Extract the [x, y] coordinate from the center of the cell holding the provided text.  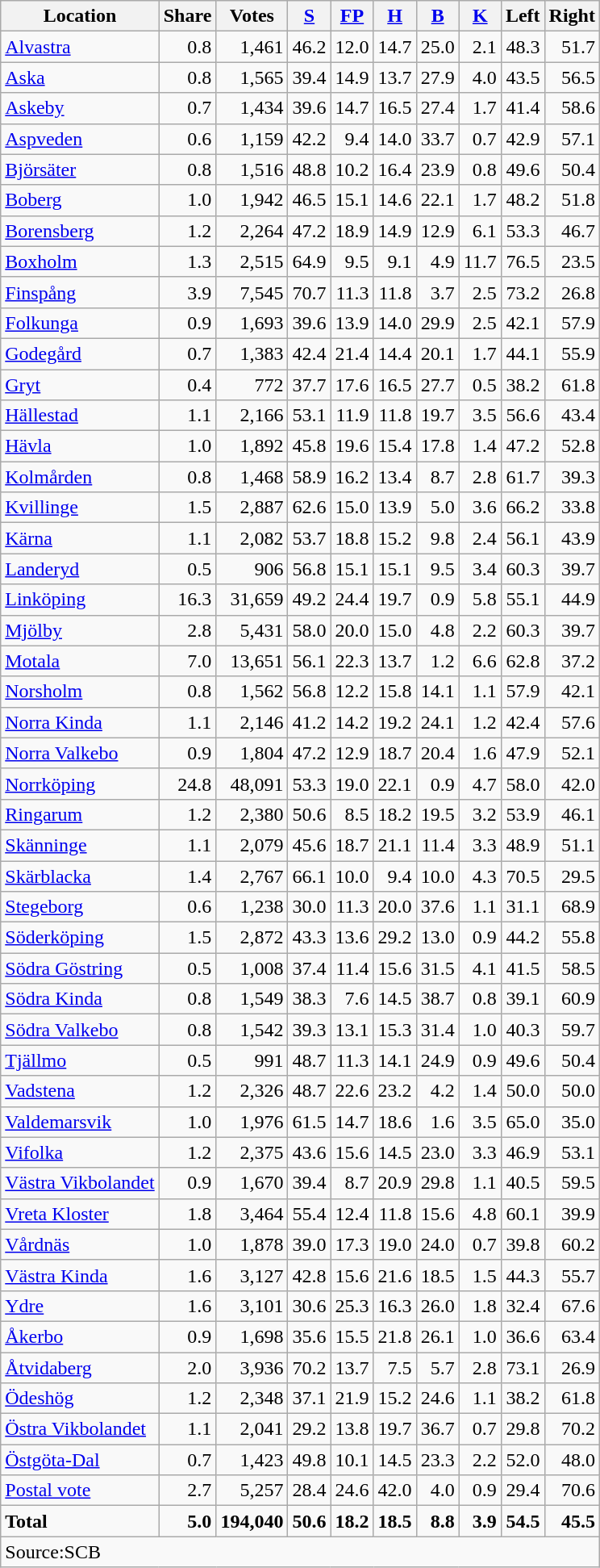
5,257 [252, 1491]
3,101 [252, 1306]
12.2 [352, 692]
73.1 [523, 1368]
40.5 [523, 1183]
Norra Kinda [80, 722]
68.9 [572, 907]
55.7 [572, 1275]
43.3 [310, 938]
48.3 [523, 47]
Östgöta-Dal [80, 1460]
Åkerbo [80, 1336]
Kvillinge [80, 508]
B [437, 16]
29.9 [437, 323]
Ödeshög [80, 1399]
47.9 [523, 753]
70.7 [310, 292]
Ringarum [80, 814]
11.7 [480, 261]
70.6 [572, 1491]
27.4 [437, 108]
58.6 [572, 108]
17.3 [352, 1244]
1,562 [252, 692]
Västra Vikbolandet [80, 1183]
2,767 [252, 876]
1,942 [252, 200]
Motala [80, 661]
7.6 [352, 999]
66.1 [310, 876]
15.5 [352, 1336]
23.5 [572, 261]
26.1 [437, 1336]
21.8 [395, 1336]
Vreta Kloster [80, 1214]
48.9 [523, 845]
22.6 [352, 1091]
1,542 [252, 1030]
1,878 [252, 1244]
37.6 [437, 907]
51.7 [572, 47]
Postal vote [80, 1491]
4.3 [480, 876]
49.8 [310, 1460]
Folkunga [80, 323]
8.8 [437, 1521]
H [395, 16]
12.0 [352, 47]
33.8 [572, 508]
26.8 [572, 292]
54.5 [523, 1521]
Norrköping [80, 784]
19.5 [437, 814]
7.0 [187, 661]
36.6 [523, 1336]
24.1 [437, 722]
Skärblacka [80, 876]
2,515 [252, 261]
2,041 [252, 1429]
1,468 [252, 477]
15.3 [395, 1030]
58.9 [310, 477]
Landeryd [80, 569]
Vårdnäs [80, 1244]
10.2 [352, 169]
1,549 [252, 999]
Askeby [80, 108]
30.0 [310, 907]
66.2 [523, 508]
5,431 [252, 630]
35.6 [310, 1336]
42.2 [310, 139]
Skänninge [80, 845]
Åtvidaberg [80, 1368]
61.7 [523, 477]
32.4 [523, 1306]
37.1 [310, 1399]
1,565 [252, 77]
19.2 [395, 722]
41.4 [523, 108]
8.5 [352, 814]
Aspveden [80, 139]
3,464 [252, 1214]
23.9 [437, 169]
2,375 [252, 1152]
20.1 [437, 353]
59.7 [572, 1030]
38.7 [437, 999]
Source:SCB [300, 1552]
45.6 [310, 845]
3,936 [252, 1368]
906 [252, 569]
1,461 [252, 47]
63.4 [572, 1336]
Godegård [80, 353]
Södra Kinda [80, 999]
11.9 [352, 416]
44.2 [523, 938]
23.2 [395, 1091]
Norra Valkebo [80, 753]
21.4 [352, 353]
Boxholm [80, 261]
194,040 [252, 1521]
Norsholm [80, 692]
1,670 [252, 1183]
Kolmården [80, 477]
46.2 [310, 47]
43.6 [310, 1152]
2,166 [252, 416]
12.4 [352, 1214]
1.3 [187, 261]
Södra Göstring [80, 968]
51.1 [572, 845]
56.6 [523, 416]
Östra Vikbolandet [80, 1429]
3.6 [480, 508]
37.7 [310, 385]
24.9 [437, 1060]
48.0 [572, 1460]
46.7 [572, 231]
Valdemarsvik [80, 1122]
2,146 [252, 722]
21.6 [395, 1275]
Linköping [80, 600]
Vadstena [80, 1091]
45.8 [310, 446]
1,892 [252, 446]
1,434 [252, 108]
1,383 [252, 353]
57.1 [572, 139]
13.4 [395, 477]
2,079 [252, 845]
57.6 [572, 722]
16.2 [352, 477]
19.6 [352, 446]
13.6 [352, 938]
4.2 [437, 1091]
49.2 [310, 600]
25.0 [437, 47]
43.5 [523, 77]
43.4 [572, 416]
2,348 [252, 1399]
Borensberg [80, 231]
25.3 [352, 1306]
9.1 [395, 261]
23.3 [437, 1460]
7.5 [395, 1368]
62.6 [310, 508]
48.2 [523, 200]
44.3 [523, 1275]
FP [352, 16]
60.1 [523, 1214]
38.3 [310, 999]
18.6 [395, 1122]
S [310, 16]
K [480, 16]
27.7 [437, 385]
44.9 [572, 600]
Alvastra [80, 47]
30.6 [310, 1306]
Votes [252, 16]
2.0 [187, 1368]
52.0 [523, 1460]
37.4 [310, 968]
40.3 [523, 1030]
65.0 [523, 1122]
43.9 [572, 538]
13.0 [437, 938]
1,423 [252, 1460]
18.8 [352, 538]
Västra Kinda [80, 1275]
Stegeborg [80, 907]
60.9 [572, 999]
52.8 [572, 446]
20.9 [395, 1183]
1,804 [252, 753]
1,008 [252, 968]
10.1 [352, 1460]
Share [187, 16]
18.9 [352, 231]
4.9 [437, 261]
26.0 [437, 1306]
61.5 [310, 1122]
2,264 [252, 231]
29.4 [523, 1491]
13.8 [352, 1429]
24.8 [187, 784]
21.9 [352, 1399]
1,159 [252, 139]
Finspång [80, 292]
76.5 [523, 261]
17.8 [437, 446]
55.4 [310, 1214]
2.1 [480, 47]
42.8 [310, 1275]
6.6 [480, 661]
29.5 [572, 876]
Gryt [80, 385]
0.4 [187, 385]
21.1 [395, 845]
2,380 [252, 814]
1,516 [252, 169]
46.9 [523, 1152]
3.2 [480, 814]
70.5 [523, 876]
2.4 [480, 538]
Ydre [80, 1306]
26.9 [572, 1368]
53.9 [523, 814]
27.9 [437, 77]
Mjölby [80, 630]
5.7 [437, 1368]
56.5 [572, 77]
51.8 [572, 200]
52.1 [572, 753]
2,872 [252, 938]
24.0 [437, 1244]
1,238 [252, 907]
55.8 [572, 938]
35.0 [572, 1122]
14.6 [395, 200]
31.1 [523, 907]
41.5 [523, 968]
48,091 [252, 784]
36.7 [437, 1429]
62.8 [523, 661]
4.1 [480, 968]
772 [252, 385]
Hävla [80, 446]
Total [80, 1521]
64.9 [310, 261]
31.4 [437, 1030]
44.1 [523, 353]
Södra Valkebo [80, 1030]
28.4 [310, 1491]
13.1 [352, 1030]
2,082 [252, 538]
53.7 [310, 538]
7,545 [252, 292]
Aska [80, 77]
Björsäter [80, 169]
23.0 [437, 1152]
2.7 [187, 1491]
22.3 [352, 661]
Vifolka [80, 1152]
13,651 [252, 661]
5.8 [480, 600]
Kärna [80, 538]
46.1 [572, 814]
59.5 [572, 1183]
24.4 [352, 600]
31,659 [252, 600]
60.2 [572, 1244]
1,698 [252, 1336]
15.8 [395, 692]
1,976 [252, 1122]
39.1 [523, 999]
Location [80, 16]
Hällestad [80, 416]
55.9 [572, 353]
16.4 [395, 169]
46.5 [310, 200]
14.2 [352, 722]
Söderköping [80, 938]
Right [572, 16]
3.4 [480, 569]
3.7 [437, 292]
17.6 [352, 385]
Boberg [80, 200]
31.5 [437, 968]
15.4 [395, 446]
37.2 [572, 661]
9.8 [437, 538]
48.8 [310, 169]
41.2 [310, 722]
6.1 [480, 231]
4.7 [480, 784]
39.8 [523, 1244]
3,127 [252, 1275]
Left [523, 16]
39.9 [572, 1214]
14.4 [395, 353]
42.9 [523, 139]
20.4 [437, 753]
33.7 [437, 139]
55.1 [523, 600]
Tjällmo [80, 1060]
45.5 [572, 1521]
73.2 [523, 292]
1,693 [252, 323]
2,887 [252, 508]
2,326 [252, 1091]
39.0 [310, 1244]
991 [252, 1060]
58.5 [572, 968]
67.6 [572, 1306]
